Find where the given text appears and provide that cell's center as (X, Y) coordinate. 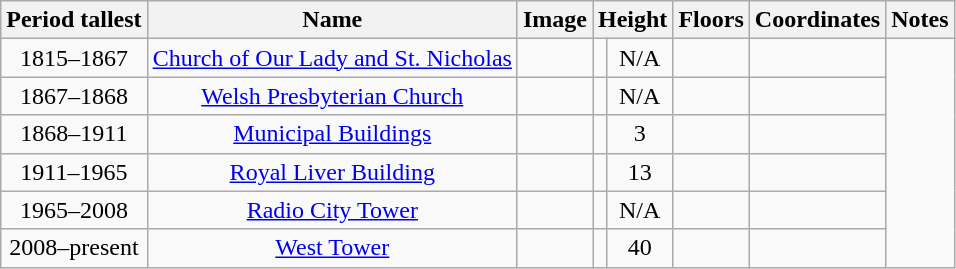
Notes (920, 20)
1868–1911 (74, 134)
2008–present (74, 248)
Welsh Presbyterian Church (332, 96)
Coordinates (817, 20)
Period tallest (74, 20)
Height (632, 20)
West Tower (332, 248)
Municipal Buildings (332, 134)
Image (554, 20)
Radio City Tower (332, 210)
13 (639, 172)
Royal Liver Building (332, 172)
Floors (711, 20)
Name (332, 20)
40 (639, 248)
1815–1867 (74, 58)
Church of Our Lady and St. Nicholas (332, 58)
1965–2008 (74, 210)
3 (639, 134)
1867–1868 (74, 96)
1911–1965 (74, 172)
